Locate the cell with the specified text and output its (x, y) center coordinate. 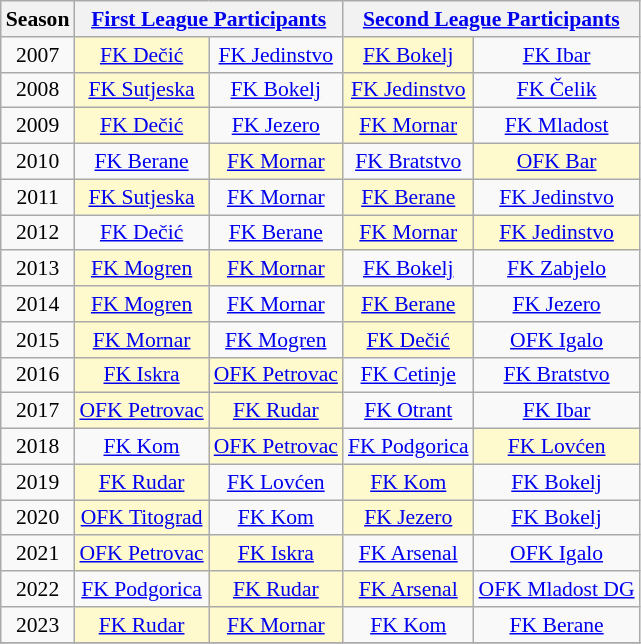
FK Zabjelo (557, 269)
Second League Participants (492, 19)
FK Čelik (557, 90)
2016 (38, 375)
2009 (38, 126)
2015 (38, 340)
2020 (38, 518)
2017 (38, 411)
OFK Titograd (141, 518)
2014 (38, 304)
2019 (38, 482)
Season (38, 19)
First League Participants (208, 19)
2013 (38, 269)
2011 (38, 197)
OFK Bar (557, 162)
2023 (38, 625)
OFK Mladost DG (557, 589)
2021 (38, 554)
FK Otrant (408, 411)
2022 (38, 589)
FK Cetinje (408, 375)
2018 (38, 447)
2007 (38, 55)
FK Mladost (557, 126)
2008 (38, 90)
2010 (38, 162)
2012 (38, 233)
